Output the (X, Y) coordinate of the center of the cell containing the given text.  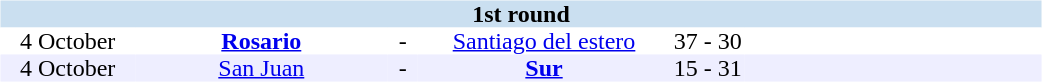
San Juan (262, 68)
Santiago del estero (544, 42)
Sur (544, 68)
15 - 31 (708, 68)
Rosario (262, 42)
1st round (520, 14)
37 - 30 (708, 42)
